Identify which cell holds the provided text, then report its [X, Y] central coordinate. 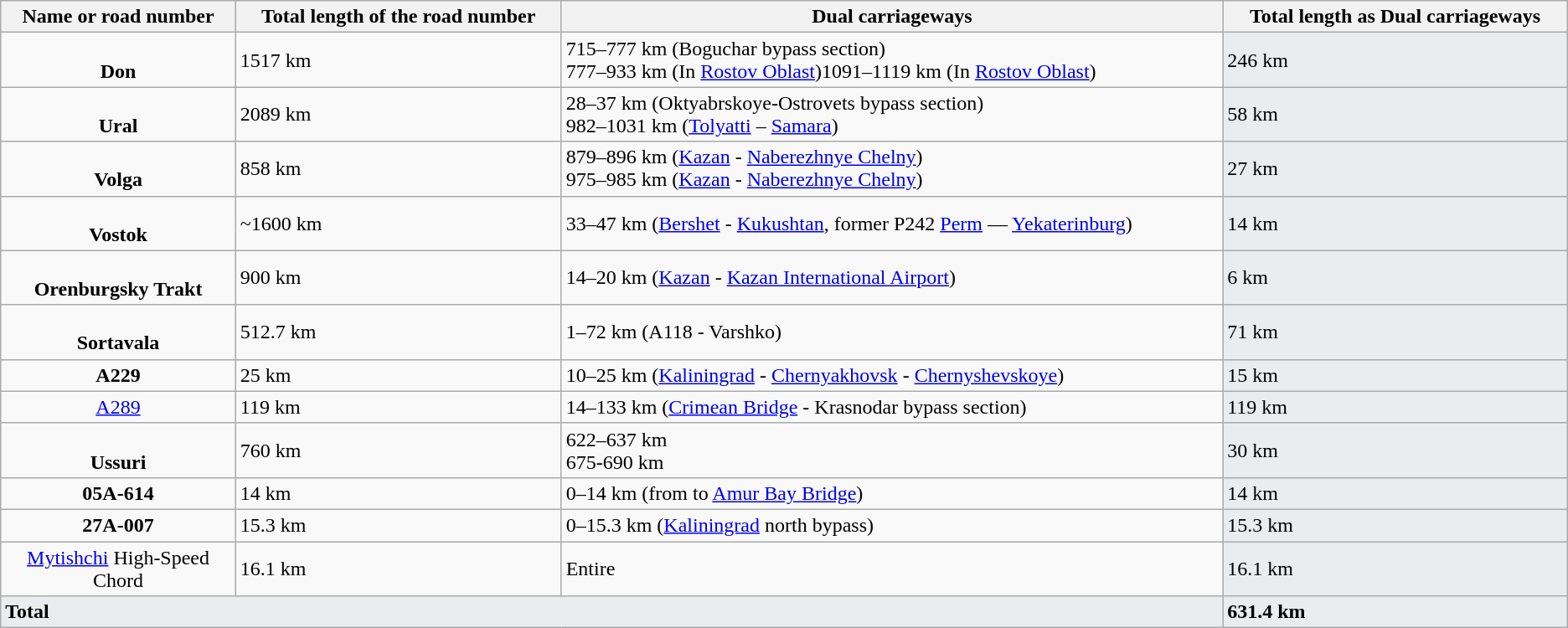
622–637 km675-690 km [892, 450]
30 km [1395, 450]
28–37 km (Oktyabrskoye-Ostrovets bypass section)982–1031 km (Tolyatti – Samara) [892, 114]
25 km [399, 375]
Orenburgsky Trakt [119, 278]
33–47 km (Bershet - Kukushtan, former P242 Perm — Yekaterinburg) [892, 223]
1–72 km (A118 - Varshko) [892, 332]
10–25 km (Kaliningrad - Chernyakhovsk - Chernyshevskoye) [892, 375]
14–133 km (Crimean Bridge - Krasnodar bypass section) [892, 407]
05A-614 [119, 493]
Ussuri [119, 450]
A289 [119, 407]
246 km [1395, 60]
879–896 km (Kazan - Naberezhnye Chelny)975–985 km (Kazan - Naberezhnye Chelny) [892, 169]
Total length as Dual carriageways [1395, 17]
Vostok [119, 223]
0–14 km (from to Amur Bay Bridge) [892, 493]
27 km [1395, 169]
631.4 km [1395, 612]
2089 km [399, 114]
Sortavala [119, 332]
Total [611, 612]
Don [119, 60]
Name or road number [119, 17]
858 km [399, 169]
~1600 km [399, 223]
900 km [399, 278]
58 km [1395, 114]
Total length of the road number [399, 17]
A229 [119, 375]
715–777 km (Boguchar bypass section)777–933 km (In Rostov Oblast)1091–1119 km (In Rostov Oblast) [892, 60]
Dual carriageways [892, 17]
Volga [119, 169]
Entire [892, 568]
0–15.3 km (Kaliningrad north bypass) [892, 525]
6 km [1395, 278]
512.7 km [399, 332]
71 km [1395, 332]
14–20 km (Kazan - Kazan International Airport) [892, 278]
27A-007 [119, 525]
15 km [1395, 375]
Mytishchi High-Speed Chord [119, 568]
1517 km [399, 60]
Ural [119, 114]
760 km [399, 450]
